Return the (x, y) coordinate for the center point of the cell that contains the specified text.  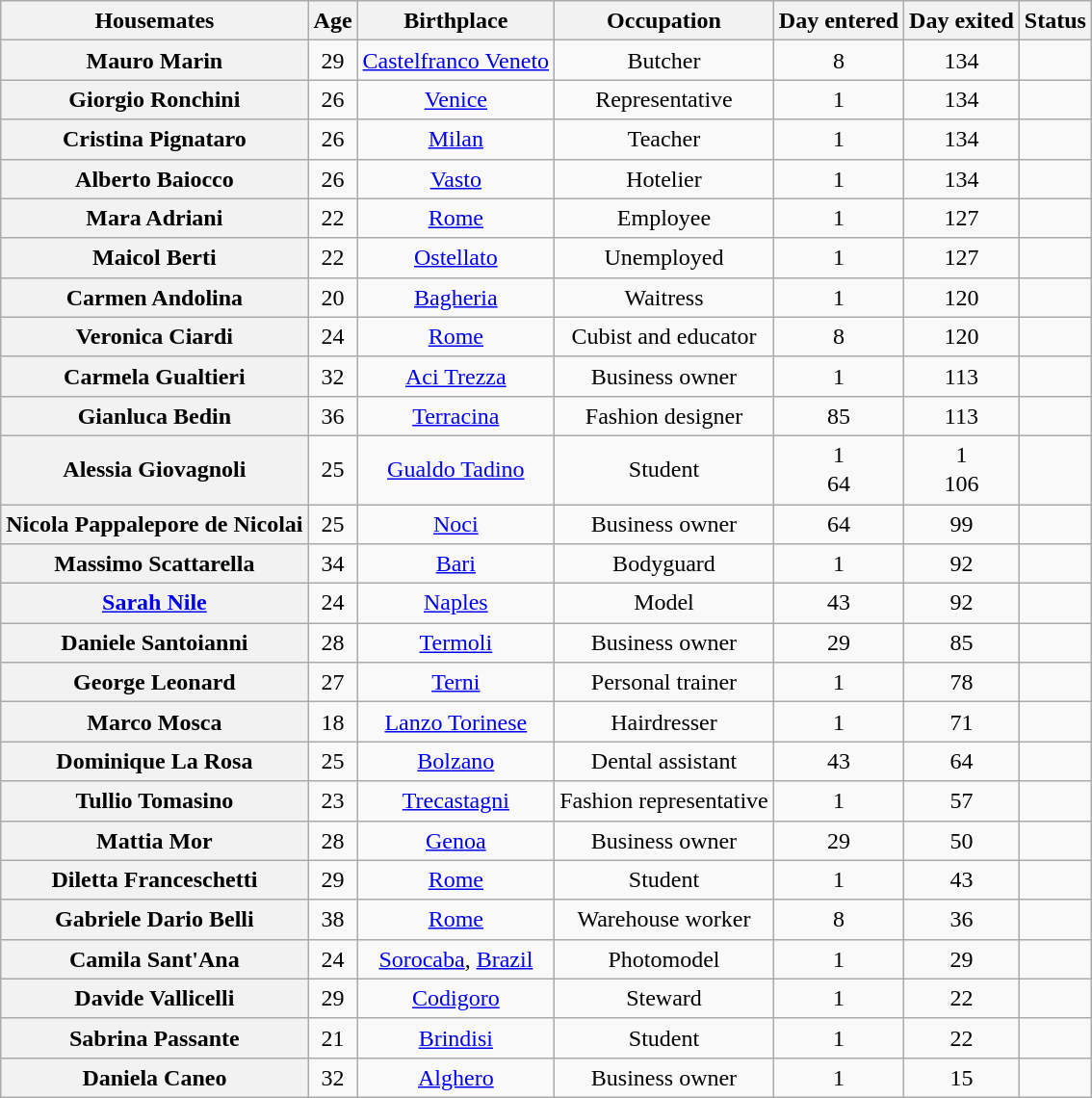
Vasto (456, 179)
Venice (456, 100)
Sarah Nile (154, 603)
Codigoro (456, 998)
57 (962, 801)
George Leonard (154, 682)
Gianluca Bedin (154, 416)
Sorocaba, Brazil (456, 959)
Bagheria (456, 297)
Cristina Pignataro (154, 139)
Occupation (664, 21)
Massimo Scattarella (154, 564)
Alessia Giovagnoli (154, 470)
71 (962, 722)
Unemployed (664, 258)
1106 (962, 470)
Naples (456, 603)
99 (962, 524)
Fashion designer (664, 416)
Bodyguard (664, 564)
Aci Trezza (456, 376)
Hairdresser (664, 722)
34 (333, 564)
Status (1055, 21)
Alghero (456, 1077)
Gualdo Tadino (456, 470)
Carmela Gualtieri (154, 376)
Davide Vallicelli (154, 998)
Maicol Berti (154, 258)
21 (333, 1038)
Fashion representative (664, 801)
Birthplace (456, 21)
Marco Mosca (154, 722)
Butcher (664, 60)
Representative (664, 100)
15 (962, 1077)
Mauro Marin (154, 60)
Day exited (962, 21)
Age (333, 21)
Trecastagni (456, 801)
Nicola Pappalepore de Nicolai (154, 524)
Castelfranco Veneto (456, 60)
Termoli (456, 643)
Dental assistant (664, 761)
Alberto Baiocco (154, 179)
Giorgio Ronchini (154, 100)
20 (333, 297)
Mattia Mor (154, 840)
Genoa (456, 840)
Milan (456, 139)
Terni (456, 682)
Cubist and educator (664, 337)
Brindisi (456, 1038)
Sabrina Passante (154, 1038)
Mara Adriani (154, 218)
Steward (664, 998)
Personal trainer (664, 682)
Gabriele Dario Belli (154, 919)
Warehouse worker (664, 919)
164 (838, 470)
Ostellato (456, 258)
Diletta Franceschetti (154, 880)
27 (333, 682)
23 (333, 801)
38 (333, 919)
Daniele Santoianni (154, 643)
Tullio Tomasino (154, 801)
Bolzano (456, 761)
Veronica Ciardi (154, 337)
Day entered (838, 21)
Terracina (456, 416)
Employee (664, 218)
Carmen Andolina (154, 297)
Model (664, 603)
Daniela Caneo (154, 1077)
Noci (456, 524)
Housemates (154, 21)
78 (962, 682)
Waitress (664, 297)
50 (962, 840)
Bari (456, 564)
Dominique La Rosa (154, 761)
Lanzo Torinese (456, 722)
Camila Sant'Ana (154, 959)
Hotelier (664, 179)
Photomodel (664, 959)
18 (333, 722)
Teacher (664, 139)
